From the cell containing the given text, extract its center point as [X, Y] coordinate. 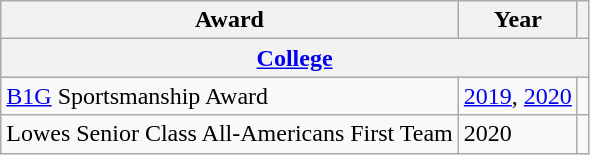
Award [230, 20]
Year [518, 20]
College [295, 58]
B1G Sportsmanship Award [230, 96]
2020 [518, 134]
Lowes Senior Class All-Americans First Team [230, 134]
2019, 2020 [518, 96]
